Identify which cell holds the provided text, then report its (x, y) central coordinate. 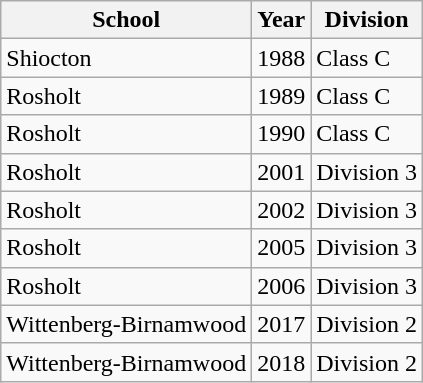
Division (367, 20)
School (126, 20)
2002 (282, 210)
1990 (282, 134)
1988 (282, 58)
2001 (282, 172)
Shiocton (126, 58)
2017 (282, 324)
1989 (282, 96)
2005 (282, 248)
Year (282, 20)
2018 (282, 362)
2006 (282, 286)
